Locate the cell with the specified text and output its (X, Y) center coordinate. 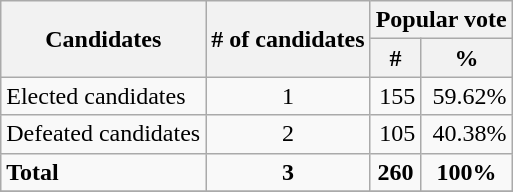
% (466, 58)
260 (396, 172)
Elected candidates (104, 96)
1 (288, 96)
Total (104, 172)
40.38% (466, 134)
155 (396, 96)
2 (288, 134)
59.62% (466, 96)
# of candidates (288, 39)
3 (288, 172)
Popular vote (441, 20)
Defeated candidates (104, 134)
105 (396, 134)
Candidates (104, 39)
100% (466, 172)
# (396, 58)
